Extract the [x, y] coordinate from the center of the cell holding the provided text.  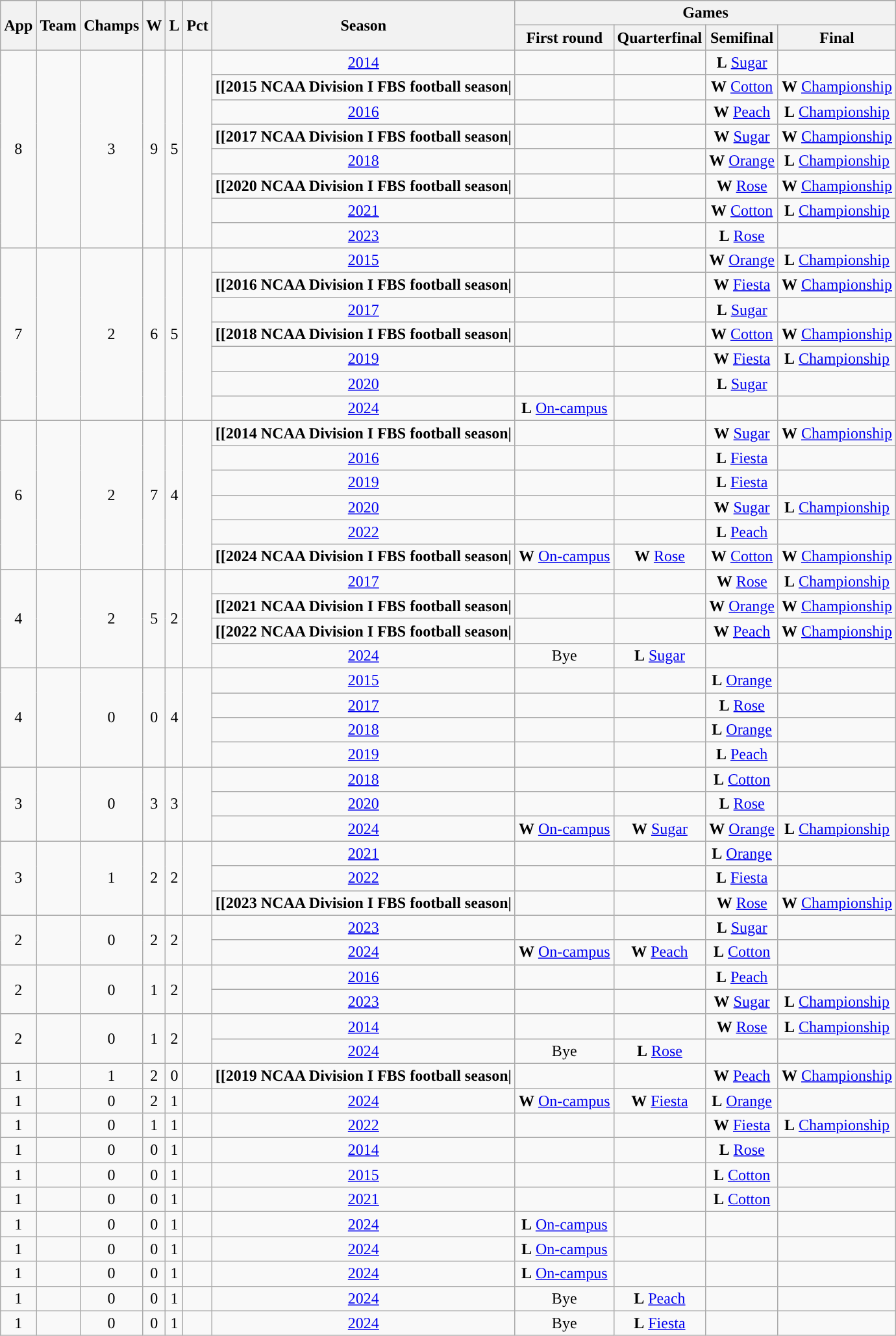
[[2019 NCAA Division I FBS football season| [364, 1076]
Quarterfinal [660, 38]
9 [155, 149]
[[2014 NCAA Division I FBS football season| [364, 433]
W [155, 25]
[[2018 NCAA Division I FBS football season| [364, 334]
App [18, 25]
Final [836, 38]
[[2022 NCAA Division I FBS football season| [364, 631]
Team [58, 25]
[[2017 NCAA Division I FBS football season| [364, 136]
Semifinal [742, 38]
Season [364, 25]
8 [18, 149]
Champs [111, 25]
Games [705, 13]
[[2016 NCAA Division I FBS football season| [364, 284]
[[2015 NCAA Division I FBS football season| [364, 87]
[[2020 NCAA Division I FBS football season| [364, 186]
[[2024 NCAA Division I FBS football season| [364, 557]
First round [564, 38]
L [174, 25]
Pct [197, 25]
[[2021 NCAA Division I FBS football season| [364, 606]
[[2023 NCAA Division I FBS football season| [364, 903]
